Identify which cell holds the provided text, then report its (x, y) central coordinate. 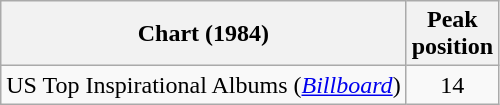
14 (452, 85)
Peakposition (452, 34)
Chart (1984) (204, 34)
US Top Inspirational Albums (Billboard) (204, 85)
